Determine the [x, y] coordinate at the center of the cell enclosing the given text.  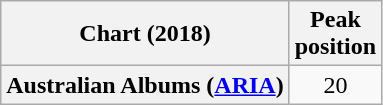
20 [335, 85]
Peak position [335, 34]
Chart (2018) [145, 34]
Australian Albums (ARIA) [145, 85]
